For the text-containing cell, return its midpoint in (X, Y) coordinate format. 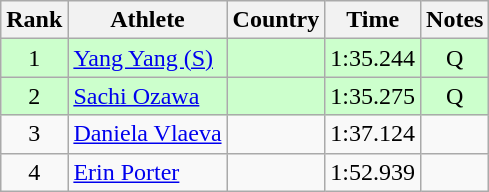
Athlete (148, 20)
Sachi Ozawa (148, 96)
Country (276, 20)
4 (34, 172)
Erin Porter (148, 172)
2 (34, 96)
Notes (455, 20)
1:37.124 (373, 134)
1:52.939 (373, 172)
Rank (34, 20)
1 (34, 58)
1:35.244 (373, 58)
Time (373, 20)
1:35.275 (373, 96)
Daniela Vlaeva (148, 134)
Yang Yang (S) (148, 58)
3 (34, 134)
